Provide the (X, Y) coordinate of the cell's center where the given text is located.  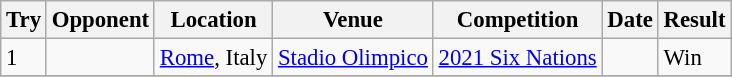
Venue (354, 20)
2021 Six Nations (518, 58)
1 (24, 58)
Win (694, 58)
Result (694, 20)
Rome, Italy (213, 58)
Stadio Olimpico (354, 58)
Competition (518, 20)
Opponent (100, 20)
Date (630, 20)
Location (213, 20)
Try (24, 20)
